Identify which cell holds the provided text, then report its [X, Y] central coordinate. 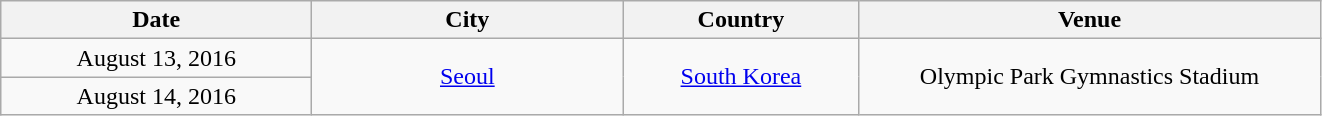
August 13, 2016 [156, 58]
Seoul [468, 77]
Country [741, 20]
Olympic Park Gymnastics Stadium [1090, 77]
City [468, 20]
Date [156, 20]
August 14, 2016 [156, 96]
South Korea [741, 77]
Venue [1090, 20]
